From the cell containing the given text, extract its center point as [X, Y] coordinate. 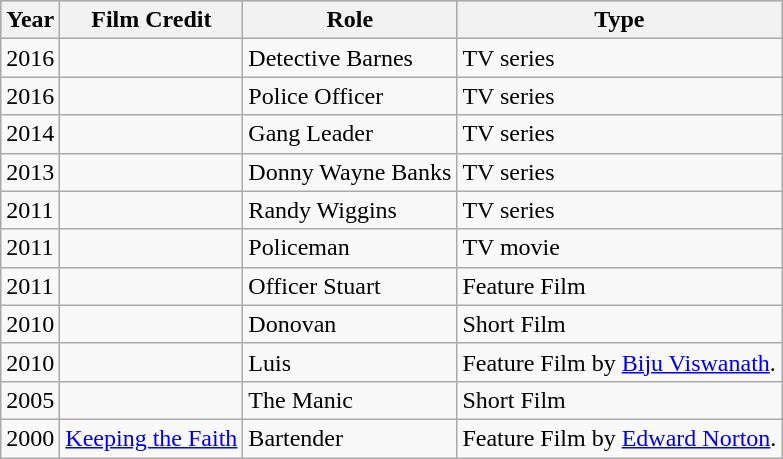
Film Credit [152, 20]
Luis [350, 362]
Police Officer [350, 96]
Bartender [350, 438]
2013 [30, 172]
Detective Barnes [350, 58]
TV movie [620, 248]
2000 [30, 438]
Role [350, 20]
The Manic [350, 400]
Keeping the Faith [152, 438]
Year [30, 20]
2005 [30, 400]
Officer Stuart [350, 286]
Donovan [350, 324]
Feature Film [620, 286]
Randy Wiggins [350, 210]
Gang Leader [350, 134]
2014 [30, 134]
Policeman [350, 248]
Type [620, 20]
Feature Film by Edward Norton. [620, 438]
Donny Wayne Banks [350, 172]
Feature Film by Biju Viswanath. [620, 362]
